Scan for the cell matching the given text and deliver its (x, y) coordinate at center. 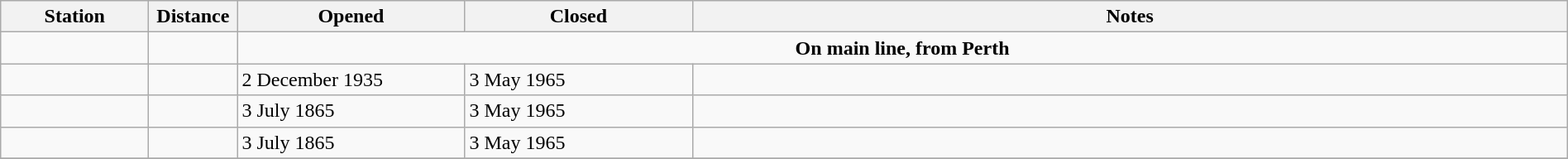
2 December 1935 (351, 79)
Notes (1130, 17)
Station (74, 17)
Closed (579, 17)
On main line, from Perth (902, 48)
Distance (194, 17)
Opened (351, 17)
